For the text-containing cell, return its midpoint in (X, Y) coordinate format. 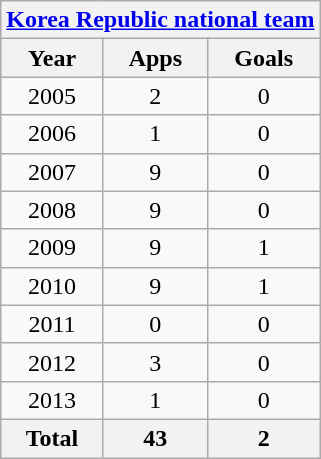
Total (52, 438)
Year (52, 58)
2009 (52, 248)
3 (155, 362)
2005 (52, 96)
2013 (52, 400)
2006 (52, 134)
Korea Republic national team (160, 20)
2007 (52, 172)
43 (155, 438)
Goals (264, 58)
2012 (52, 362)
2011 (52, 324)
2010 (52, 286)
Apps (155, 58)
2008 (52, 210)
